Detect which cell encompasses the target text, then output its [x, y] center coordinate. 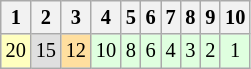
5 [131, 17]
9 [210, 17]
15 [46, 51]
12 [76, 51]
20 [16, 51]
7 [171, 17]
